Identify which cell holds the provided text, then report its [X, Y] central coordinate. 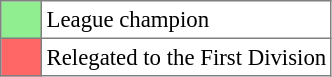
League champion [186, 20]
Relegated to the First Division [186, 57]
